Pinpoint the cell where the given text exists, returning its (x, y) midpoint coordinate. 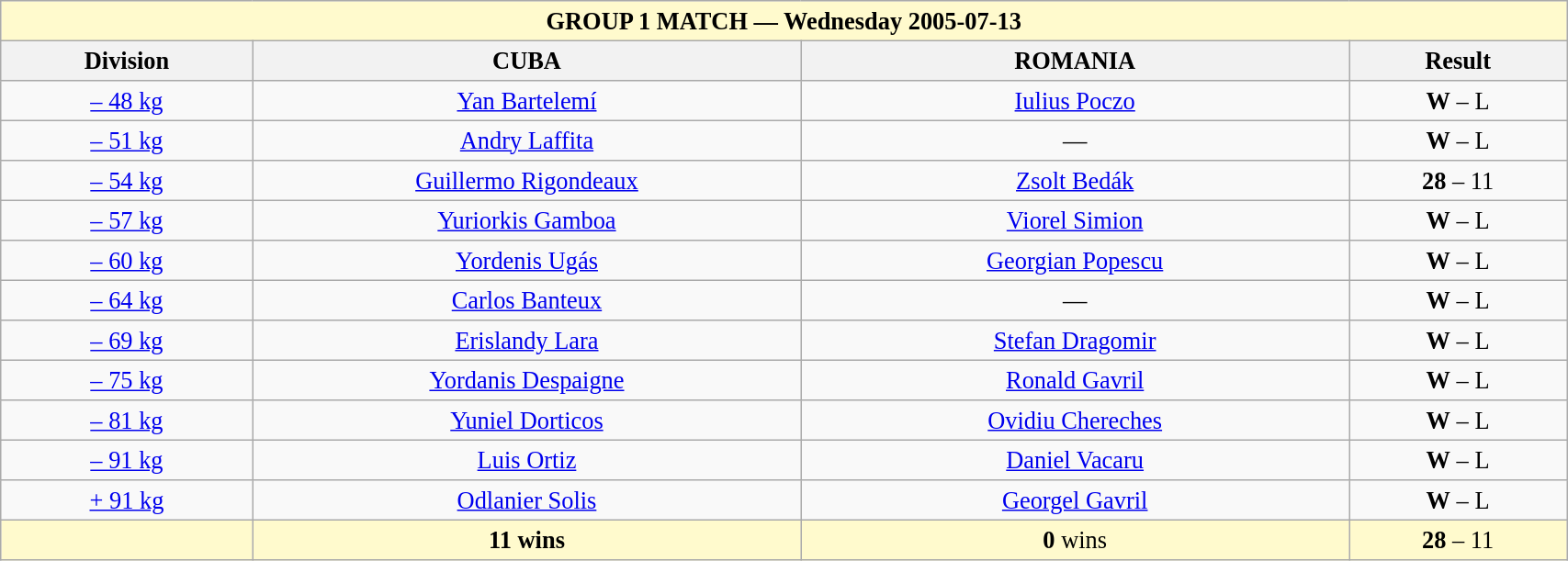
ROMANIA (1075, 61)
– 91 kg (127, 460)
Zsolt Bedák (1075, 181)
Daniel Vacaru (1075, 460)
Division (127, 61)
Result (1459, 61)
11 wins (527, 540)
+ 91 kg (127, 500)
Erislandy Lara (527, 341)
Odlanier Solis (527, 500)
Georgian Popescu (1075, 261)
– 57 kg (127, 220)
GROUP 1 MATCH — Wednesday 2005-07-13 (784, 20)
– 81 kg (127, 421)
Yordanis Despaigne (527, 380)
Carlos Banteux (527, 300)
Viorel Simion (1075, 220)
– 75 kg (127, 380)
0 wins (1075, 540)
Guillermo Rigondeaux (527, 181)
Georgel Gavril (1075, 500)
– 48 kg (127, 100)
CUBA (527, 61)
Yan Bartelemí (527, 100)
Andry Laffita (527, 140)
– 64 kg (127, 300)
Luis Ortiz (527, 460)
– 54 kg (127, 181)
Stefan Dragomir (1075, 341)
Iulius Poczo (1075, 100)
– 51 kg (127, 140)
Ovidiu Chereches (1075, 421)
– 69 kg (127, 341)
Yuriorkis Gamboa (527, 220)
Yordenis Ugás (527, 261)
Yuniel Dorticos (527, 421)
Ronald Gavril (1075, 380)
– 60 kg (127, 261)
